For the text-containing cell, return its midpoint in [x, y] coordinate format. 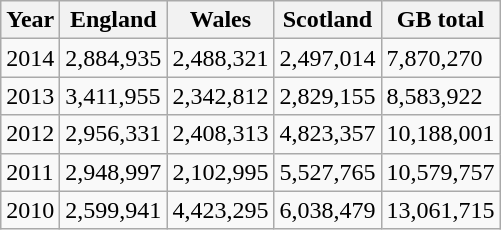
Wales [220, 20]
6,038,479 [328, 210]
Year [30, 20]
7,870,270 [440, 58]
2,497,014 [328, 58]
10,188,001 [440, 134]
2010 [30, 210]
2013 [30, 96]
4,423,295 [220, 210]
2011 [30, 172]
3,411,955 [114, 96]
2,948,997 [114, 172]
Scotland [328, 20]
2,884,935 [114, 58]
5,527,765 [328, 172]
2,488,321 [220, 58]
2014 [30, 58]
England [114, 20]
2,829,155 [328, 96]
13,061,715 [440, 210]
10,579,757 [440, 172]
2,102,995 [220, 172]
2,956,331 [114, 134]
2,408,313 [220, 134]
4,823,357 [328, 134]
GB total [440, 20]
8,583,922 [440, 96]
2012 [30, 134]
2,599,941 [114, 210]
2,342,812 [220, 96]
